Scan for the cell matching the given text and deliver its [X, Y] coordinate at center. 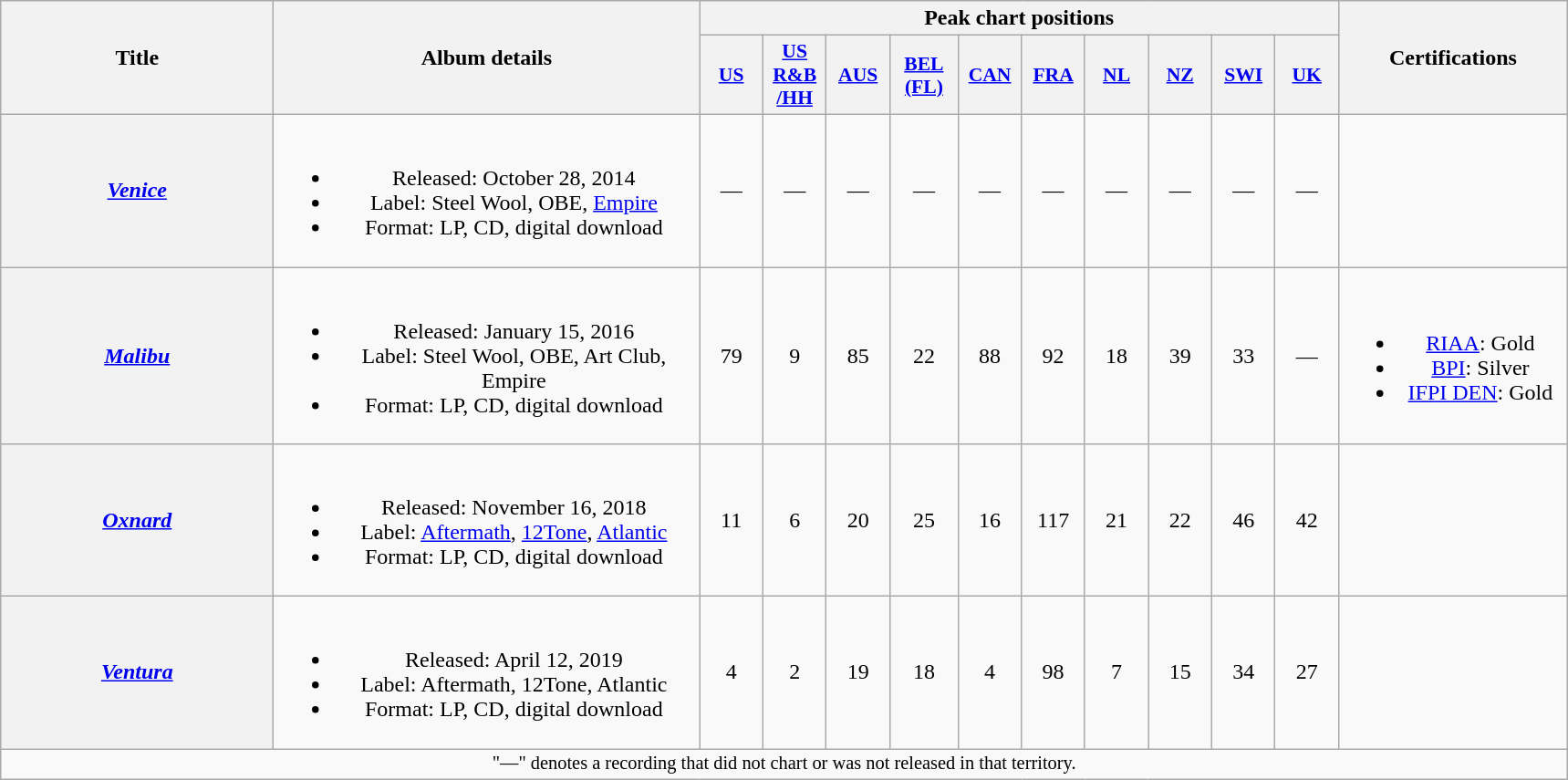
SWI [1243, 75]
Peak chart positions [1020, 18]
US [732, 75]
NL [1116, 75]
9 [794, 355]
15 [1180, 673]
Released: January 15, 2016Label: Steel Wool, OBE, Art Club, EmpireFormat: LP, CD, digital download [487, 355]
USR&B/HH [794, 75]
UK [1307, 75]
Released: April 12, 2019Label: Aftermath, 12Tone, AtlanticFormat: LP, CD, digital download [487, 673]
21 [1116, 520]
7 [1116, 673]
BEL(FL) [923, 75]
85 [858, 355]
16 [990, 520]
Venice [137, 190]
39 [1180, 355]
2 [794, 673]
NZ [1180, 75]
19 [858, 673]
CAN [990, 75]
88 [990, 355]
42 [1307, 520]
33 [1243, 355]
Released: October 28, 2014Label: Steel Wool, OBE, EmpireFormat: LP, CD, digital download [487, 190]
"—" denotes a recording that did not chart or was not released in that territory. [784, 764]
Album details [487, 58]
11 [732, 520]
79 [732, 355]
RIAA: GoldBPI: SilverIFPI DEN: Gold [1452, 355]
20 [858, 520]
27 [1307, 673]
Ventura [137, 673]
Malibu [137, 355]
Released: November 16, 2018Label: Aftermath, 12Tone, AtlanticFormat: LP, CD, digital download [487, 520]
6 [794, 520]
Certifications [1452, 58]
46 [1243, 520]
25 [923, 520]
98 [1054, 673]
92 [1054, 355]
34 [1243, 673]
AUS [858, 75]
FRA [1054, 75]
Oxnard [137, 520]
117 [1054, 520]
Title [137, 58]
